Return the (X, Y) coordinate for the center point of the cell that contains the specified text.  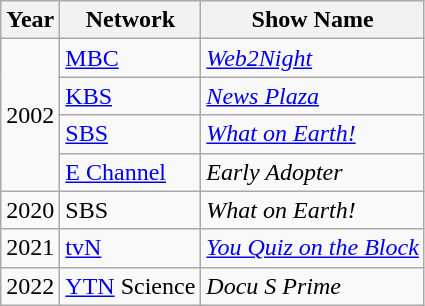
2002 (30, 115)
Docu S Prime (313, 286)
News Plaza (313, 96)
KBS (130, 96)
Web2Night (313, 58)
Network (130, 20)
MBC (130, 58)
2022 (30, 286)
E Channel (130, 172)
YTN Science (130, 286)
You Quiz on the Block (313, 248)
2020 (30, 210)
Show Name (313, 20)
Early Adopter (313, 172)
tvN (130, 248)
Year (30, 20)
2021 (30, 248)
